Detect which cell encompasses the target text, then output its [x, y] center coordinate. 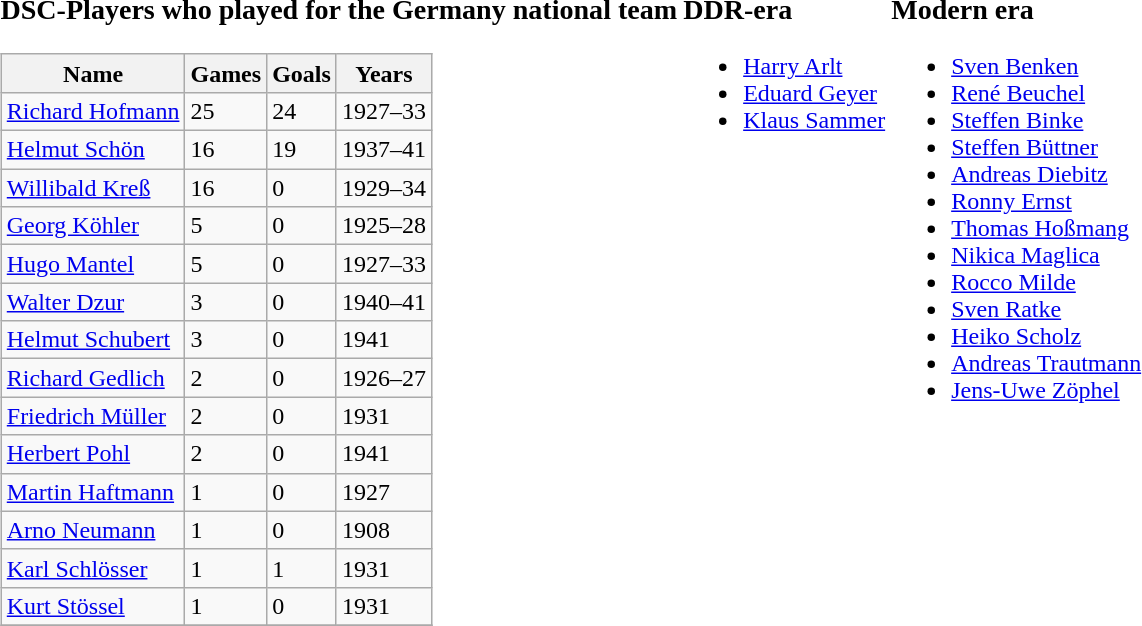
Arno Neumann [93, 530]
Georg Köhler [93, 226]
Willibald Kreß [93, 188]
Goals [302, 73]
1929–34 [384, 188]
Kurt Stössel [93, 606]
1908 [384, 530]
1926–27 [384, 378]
24 [302, 111]
1925–28 [384, 226]
Walter Dzur [93, 302]
Helmut Schubert [93, 340]
Karl Schlösser [93, 568]
1940–41 [384, 302]
19 [302, 150]
1937–41 [384, 150]
Name [93, 73]
Helmut Schön [93, 150]
Friedrich Müller [93, 416]
1927 [384, 492]
Richard Hofmann [93, 111]
Games [226, 73]
Martin Haftmann [93, 492]
25 [226, 111]
Years [384, 73]
Herbert Pohl [93, 454]
Hugo Mantel [93, 264]
Richard Gedlich [93, 378]
